Detect which cell encompasses the target text, then output its [X, Y] center coordinate. 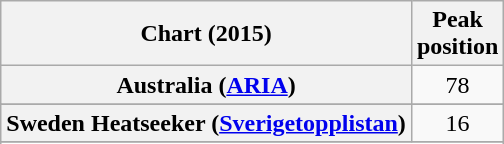
16 [457, 123]
Australia (ARIA) [206, 85]
Chart (2015) [206, 34]
Peakposition [457, 34]
Sweden Heatseeker (Sverigetopplistan) [206, 123]
78 [457, 85]
